For the text-containing cell, return its midpoint in [X, Y] coordinate format. 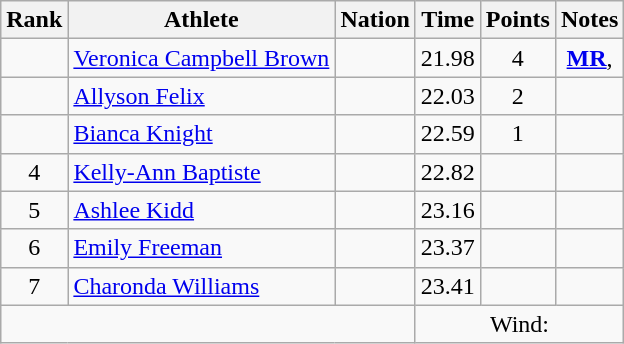
Emily Freeman [202, 248]
23.41 [448, 286]
5 [34, 210]
21.98 [448, 58]
1 [518, 134]
2 [518, 96]
Ashlee Kidd [202, 210]
6 [34, 248]
Rank [34, 20]
Nation [375, 20]
23.16 [448, 210]
Veronica Campbell Brown [202, 58]
MR, [589, 58]
Kelly-Ann Baptiste [202, 172]
22.82 [448, 172]
Charonda Williams [202, 286]
23.37 [448, 248]
7 [34, 286]
Bianca Knight [202, 134]
Wind: [520, 324]
Athlete [202, 20]
Allyson Felix [202, 96]
22.59 [448, 134]
22.03 [448, 96]
Notes [589, 20]
Points [518, 20]
Time [448, 20]
